Output the [X, Y] coordinate of the center of the cell containing the given text.  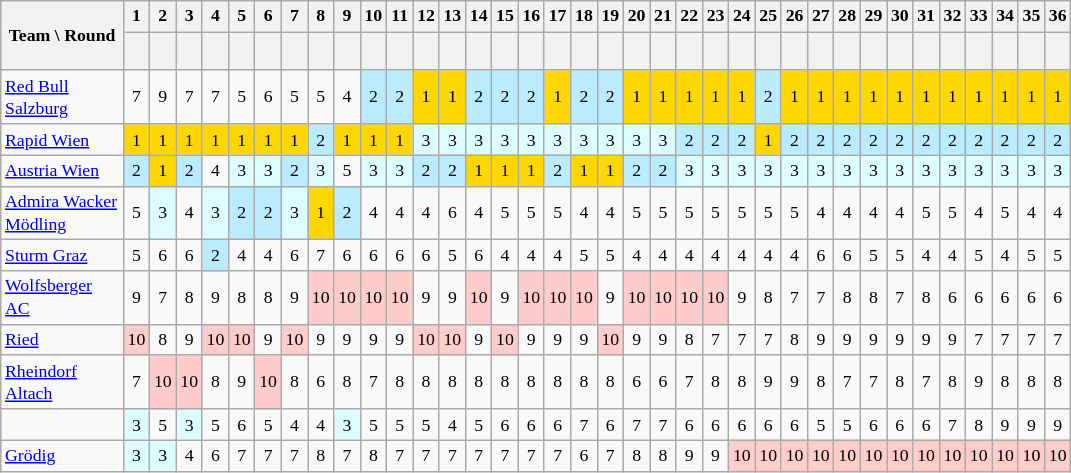
12 [426, 16]
31 [926, 16]
35 [1031, 16]
28 [847, 16]
Rheindorf Altach [62, 382]
13 [452, 16]
19 [610, 16]
Rapid Wien [62, 140]
14 [478, 16]
36 [1058, 16]
Team \ Round [62, 36]
Admira Wacker Mödling [62, 213]
18 [584, 16]
27 [821, 16]
17 [557, 16]
Ried [62, 340]
24 [742, 16]
33 [979, 16]
25 [768, 16]
Red Bull Salzburg [62, 97]
Austria Wien [62, 170]
15 [505, 16]
30 [900, 16]
23 [715, 16]
26 [794, 16]
Sturm Graz [62, 256]
21 [663, 16]
16 [531, 16]
20 [636, 16]
Wolfsberger AC [62, 298]
Grödig [62, 456]
32 [952, 16]
29 [873, 16]
34 [1005, 16]
22 [689, 16]
11 [400, 16]
